Find where the given text appears and provide that cell's center as [x, y] coordinate. 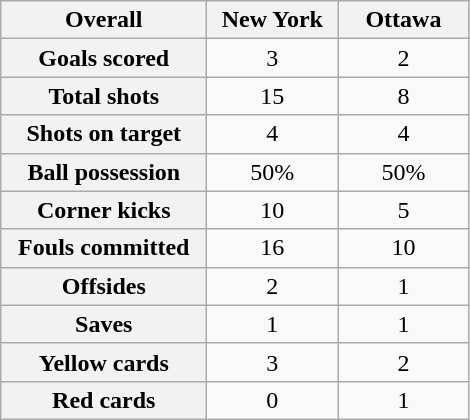
Yellow cards [104, 362]
0 [272, 400]
Total shots [104, 96]
Saves [104, 324]
New York [272, 20]
Shots on target [104, 134]
Fouls committed [104, 248]
Goals scored [104, 58]
15 [272, 96]
8 [404, 96]
Corner kicks [104, 210]
Ottawa [404, 20]
5 [404, 210]
Offsides [104, 286]
Red cards [104, 400]
16 [272, 248]
Overall [104, 20]
Ball possession [104, 172]
